Extract the (x, y) coordinate from the center of the cell holding the provided text.  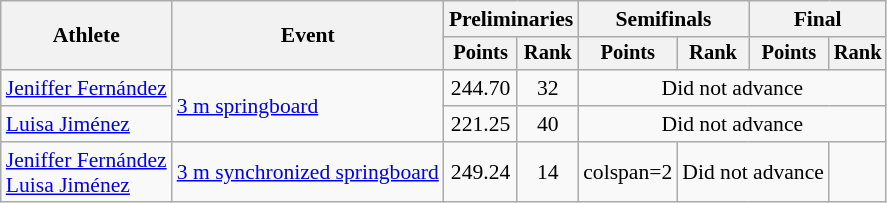
3 m synchronized springboard (308, 172)
colspan=2 (628, 172)
Jeniffer FernándezLuisa Jiménez (86, 172)
32 (548, 88)
244.70 (481, 88)
Jeniffer Fernández (86, 88)
40 (548, 124)
Athlete (86, 36)
Preliminaries (511, 19)
14 (548, 172)
Luisa Jiménez (86, 124)
Semifinals (664, 19)
Final (818, 19)
3 m springboard (308, 106)
Event (308, 36)
221.25 (481, 124)
249.24 (481, 172)
